Locate the cell with the specified text and output its (x, y) center coordinate. 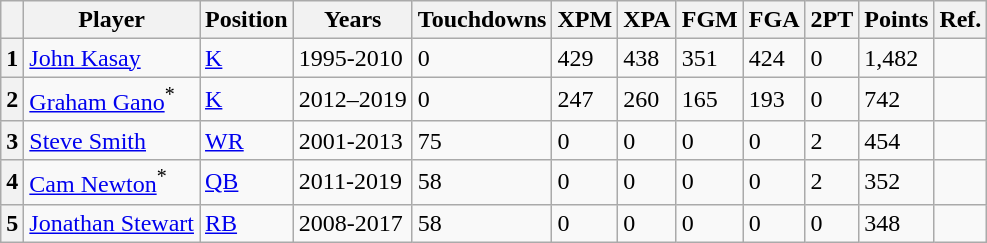
Steve Smith (112, 140)
Graham Gano* (112, 100)
XPM (585, 20)
260 (648, 100)
RB (247, 223)
438 (648, 58)
348 (896, 223)
3 (12, 140)
742 (896, 100)
Position (247, 20)
247 (585, 100)
Points (896, 20)
XPA (648, 20)
Player (112, 20)
2011-2019 (352, 182)
FGA (774, 20)
Ref. (960, 20)
FGM (710, 20)
1995-2010 (352, 58)
2001-2013 (352, 140)
Touchdowns (482, 20)
351 (710, 58)
4 (12, 182)
424 (774, 58)
5 (12, 223)
Years (352, 20)
2012–2019 (352, 100)
WR (247, 140)
1 (12, 58)
John Kasay (112, 58)
Cam Newton* (112, 182)
352 (896, 182)
193 (774, 100)
429 (585, 58)
165 (710, 100)
1,482 (896, 58)
Jonathan Stewart (112, 223)
454 (896, 140)
2008-2017 (352, 223)
75 (482, 140)
QB (247, 182)
2PT (832, 20)
